Identify which cell holds the provided text, then report its (X, Y) central coordinate. 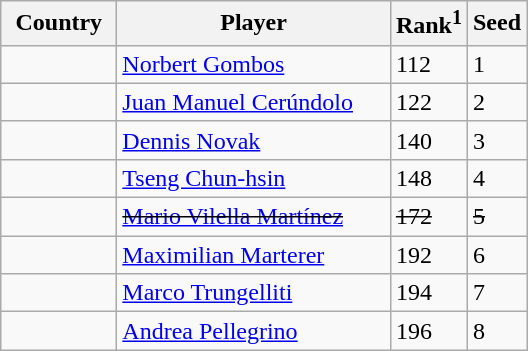
Seed (496, 24)
6 (496, 255)
5 (496, 217)
4 (496, 178)
196 (428, 331)
Rank1 (428, 24)
3 (496, 140)
112 (428, 64)
2 (496, 102)
140 (428, 140)
7 (496, 293)
Tseng Chun-hsin (254, 178)
192 (428, 255)
8 (496, 331)
Country (59, 24)
Mario Vilella Martínez (254, 217)
1 (496, 64)
172 (428, 217)
Player (254, 24)
148 (428, 178)
194 (428, 293)
Dennis Novak (254, 140)
122 (428, 102)
Juan Manuel Cerúndolo (254, 102)
Maximilian Marterer (254, 255)
Norbert Gombos (254, 64)
Marco Trungelliti (254, 293)
Andrea Pellegrino (254, 331)
